Locate the cell with the specified text and output its (x, y) center coordinate. 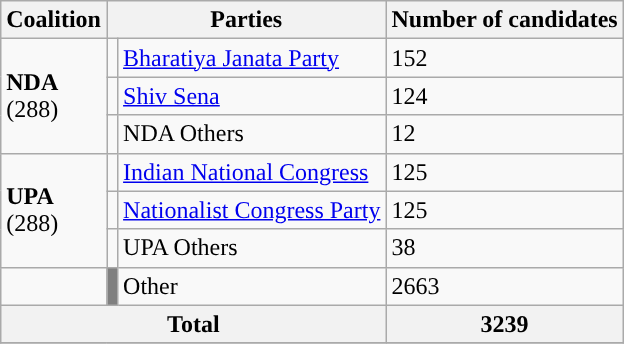
38 (504, 248)
124 (504, 96)
Number of candidates (504, 20)
Bharatiya Janata Party (252, 58)
Nationalist Congress Party (252, 210)
NDA (288) (54, 96)
152 (504, 58)
UPA Others (252, 248)
Shiv Sena (252, 96)
UPA(288) (54, 210)
Parties (246, 20)
3239 (504, 324)
2663 (504, 286)
Indian National Congress (252, 172)
12 (504, 134)
Coalition (54, 20)
Total (194, 324)
Other (252, 286)
NDA Others (252, 134)
